Search for the cell housing the specified text and yield its (X, Y) center coordinate. 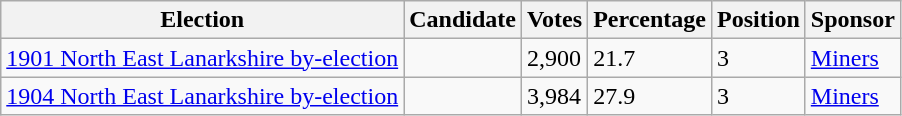
Candidate (463, 20)
27.9 (650, 96)
21.7 (650, 58)
1901 North East Lanarkshire by-election (202, 58)
Votes (554, 20)
Election (202, 20)
Percentage (650, 20)
3,984 (554, 96)
Sponsor (852, 20)
1904 North East Lanarkshire by-election (202, 96)
2,900 (554, 58)
Position (759, 20)
